For the text-containing cell, return its midpoint in [X, Y] coordinate format. 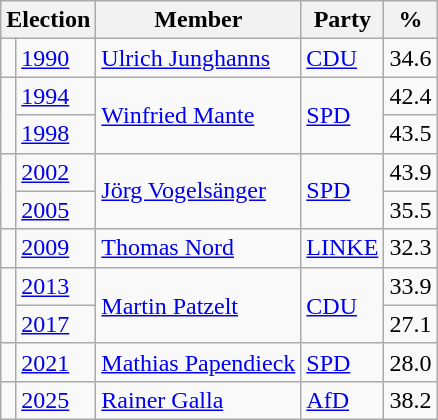
42.4 [410, 96]
Mathias Papendieck [198, 362]
Rainer Galla [198, 400]
2002 [56, 172]
Election [48, 20]
28.0 [410, 362]
2013 [56, 286]
2017 [56, 324]
Member [198, 20]
2005 [56, 210]
Ulrich Junghanns [198, 58]
38.2 [410, 400]
1994 [56, 96]
35.5 [410, 210]
1990 [56, 58]
% [410, 20]
2009 [56, 248]
27.1 [410, 324]
43.9 [410, 172]
Martin Patzelt [198, 305]
Winfried Mante [198, 115]
Party [342, 20]
1998 [56, 134]
34.6 [410, 58]
AfD [342, 400]
32.3 [410, 248]
2021 [56, 362]
Jörg Vogelsänger [198, 191]
Thomas Nord [198, 248]
33.9 [410, 286]
43.5 [410, 134]
LINKE [342, 248]
2025 [56, 400]
